Detect which cell encompasses the target text, then output its [x, y] center coordinate. 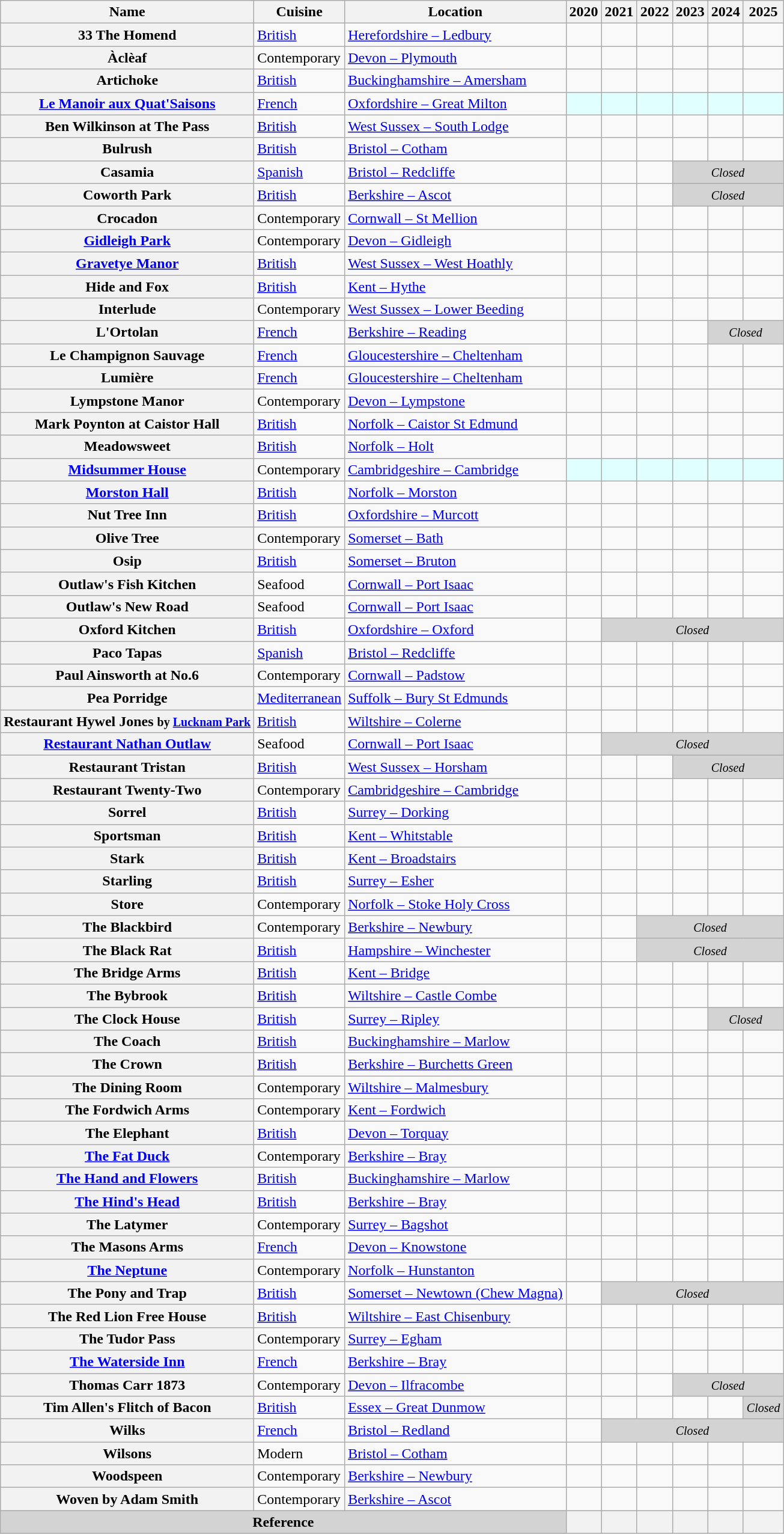
The Fat Duck [127, 1156]
Meadowsweet [127, 447]
Coworth Park [127, 195]
Buckinghamshire – Amersham [455, 81]
Kent – Broadstairs [455, 858]
Woodspeen [127, 1476]
Gravetye Manor [127, 263]
Location [455, 12]
Restaurant Hywel Jones by Lucknam Park [127, 721]
Paco Tapas [127, 652]
Kent – Whitstable [455, 836]
Casamia [127, 172]
Surrey – Egham [455, 1339]
The Elephant [127, 1133]
Suffolk – Bury St Edmunds [455, 698]
Olive Tree [127, 538]
Interlude [127, 310]
West Sussex – Horsham [455, 767]
Cuisine [299, 12]
Norfolk – Stoke Holy Cross [455, 904]
Surrey – Bagshot [455, 1224]
Kent – Hythe [455, 287]
Kent – Fordwich [455, 1110]
Le Manoir aux Quat'Saisons [127, 103]
Devon – Torquay [455, 1133]
Kent – Bridge [455, 973]
Modern [299, 1453]
2021 [619, 12]
The Crown [127, 1065]
Oxfordshire – Oxford [455, 629]
Store [127, 904]
Mediterranean [299, 698]
The Neptune [127, 1270]
Gidleigh Park [127, 240]
Name [127, 12]
Surrey – Esher [455, 881]
Hampshire – Winchester [455, 950]
Restaurant Twenty-Two [127, 790]
Woven by Adam Smith [127, 1499]
Wilsons [127, 1453]
Devon – Gidleigh [455, 240]
Lumière [127, 378]
Surrey – Dorking [455, 813]
Sorrel [127, 813]
The Black Rat [127, 950]
The Clock House [127, 1019]
Oxford Kitchen [127, 629]
Devon – Ilfracombe [455, 1384]
The Latymer [127, 1224]
Norfolk – Holt [455, 447]
The Pony and Trap [127, 1293]
Outlaw's New Road [127, 607]
Somerset – Newtown (Chew Magna) [455, 1293]
Àclèaf [127, 58]
2023 [690, 12]
Mark Poynton at Caistor Hall [127, 424]
Morston Hall [127, 492]
Crocadon [127, 218]
Essex – Great Dunmow [455, 1408]
33 The Homend [127, 35]
Herefordshire – Ledbury [455, 35]
Surrey – Ripley [455, 1019]
Lympstone Manor [127, 401]
The Red Lion Free House [127, 1316]
Wiltshire – East Chisenbury [455, 1316]
West Sussex – South Lodge [455, 126]
West Sussex – Lower Beeding [455, 310]
Stark [127, 858]
2020 [584, 12]
Cornwall – Padstow [455, 676]
Berkshire – Reading [455, 332]
Wiltshire – Castle Combe [455, 995]
The Masons Arms [127, 1247]
Osip [127, 561]
Hide and Fox [127, 287]
L'Ortolan [127, 332]
Restaurant Nathan Outlaw [127, 744]
Bulrush [127, 149]
Thomas Carr 1873 [127, 1384]
Somerset – Bath [455, 538]
Devon – Lympstone [455, 401]
Norfolk – Caistor St Edmund [455, 424]
Sportsman [127, 836]
Wiltshire – Malmesbury [455, 1087]
The Coach [127, 1042]
Norfolk – Morston [455, 492]
Restaurant Tristan [127, 767]
Starling [127, 881]
Tim Allen's Flitch of Bacon [127, 1408]
The Hind's Head [127, 1202]
The Bridge Arms [127, 973]
Ben Wilkinson at The Pass [127, 126]
2024 [726, 12]
Wilks [127, 1431]
2022 [655, 12]
Somerset – Bruton [455, 561]
Wiltshire – Colerne [455, 721]
Artichoke [127, 81]
Outlaw's Fish Kitchen [127, 584]
Paul Ainsworth at No.6 [127, 676]
The Bybrook [127, 995]
West Sussex – West Hoathly [455, 263]
Oxfordshire – Great Milton [455, 103]
Pea Porridge [127, 698]
2025 [763, 12]
The Fordwich Arms [127, 1110]
Midsummer House [127, 469]
Le Champignon Sauvage [127, 355]
Berkshire – Burchetts Green [455, 1065]
The Blackbird [127, 927]
Cornwall – St Mellion [455, 218]
The Hand and Flowers [127, 1179]
The Waterside Inn [127, 1361]
Nut Tree Inn [127, 515]
Devon – Plymouth [455, 58]
Devon – Knowstone [455, 1247]
The Dining Room [127, 1087]
Reference [284, 1522]
The Tudor Pass [127, 1339]
Bristol – Redland [455, 1431]
Oxfordshire – Murcott [455, 515]
Norfolk – Hunstanton [455, 1270]
